Locate the cell with the specified text and output its [x, y] center coordinate. 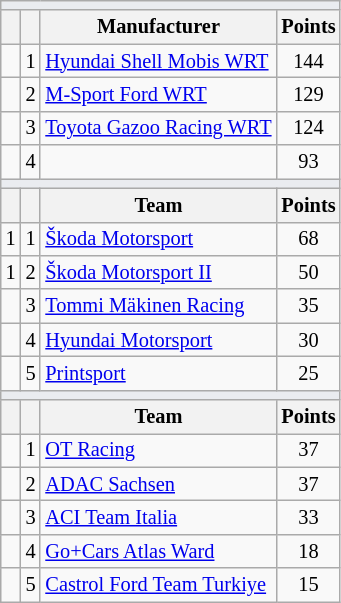
25 [308, 373]
Škoda Motorsport [158, 239]
30 [308, 340]
Škoda Motorsport II [158, 272]
Hyundai Shell Mobis WRT [158, 61]
18 [308, 551]
129 [308, 94]
50 [308, 272]
M-Sport Ford WRT [158, 94]
OT Racing [158, 450]
68 [308, 239]
Tommi Mäkinen Racing [158, 306]
Go+Cars Atlas Ward [158, 551]
124 [308, 128]
33 [308, 517]
93 [308, 162]
Castrol Ford Team Turkiye [158, 585]
35 [308, 306]
Manufacturer [158, 27]
15 [308, 585]
ACI Team Italia [158, 517]
144 [308, 61]
Hyundai Motorsport [158, 340]
Toyota Gazoo Racing WRT [158, 128]
ADAC Sachsen [158, 484]
Printsport [158, 373]
